For the text-containing cell, return its midpoint in (X, Y) coordinate format. 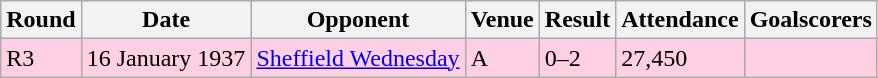
16 January 1937 (166, 58)
27,450 (680, 58)
Sheffield Wednesday (358, 58)
Goalscorers (810, 20)
0–2 (577, 58)
Attendance (680, 20)
Venue (502, 20)
A (502, 58)
R3 (41, 58)
Opponent (358, 20)
Round (41, 20)
Date (166, 20)
Result (577, 20)
